Locate the cell with the specified text and output its [X, Y] center coordinate. 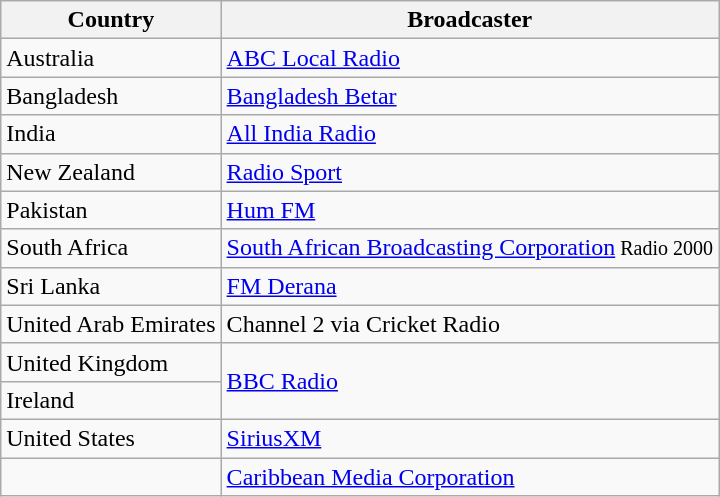
India [111, 134]
South Africa [111, 248]
FM Derana [470, 286]
BBC Radio [470, 381]
Australia [111, 58]
All India Radio [470, 134]
Bangladesh [111, 96]
Bangladesh Betar [470, 96]
Sri Lanka [111, 286]
New Zealand [111, 172]
United Kingdom [111, 362]
Ireland [111, 400]
Channel 2 via Cricket Radio [470, 324]
Hum FM [470, 210]
Caribbean Media Corporation [470, 477]
Pakistan [111, 210]
ABC Local Radio [470, 58]
United States [111, 438]
United Arab Emirates [111, 324]
Broadcaster [470, 20]
Country [111, 20]
South African Broadcasting Corporation Radio 2000 [470, 248]
Radio Sport [470, 172]
SiriusXM [470, 438]
